Determine the (x, y) coordinate at the center of the cell enclosing the given text.  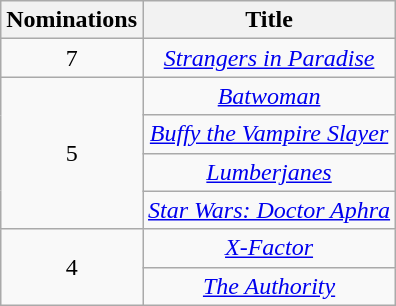
Buffy the Vampire Slayer (268, 134)
4 (72, 267)
7 (72, 58)
The Authority (268, 286)
X-Factor (268, 248)
Nominations (72, 20)
Star Wars: Doctor Aphra (268, 210)
Lumberjanes (268, 172)
Title (268, 20)
5 (72, 153)
Strangers in Paradise (268, 58)
Batwoman (268, 96)
